Return the (x, y) coordinate for the center point of the cell that contains the specified text.  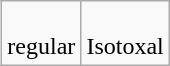
regular (42, 34)
Isotoxal (125, 34)
